Search for the cell housing the specified text and yield its [X, Y] center coordinate. 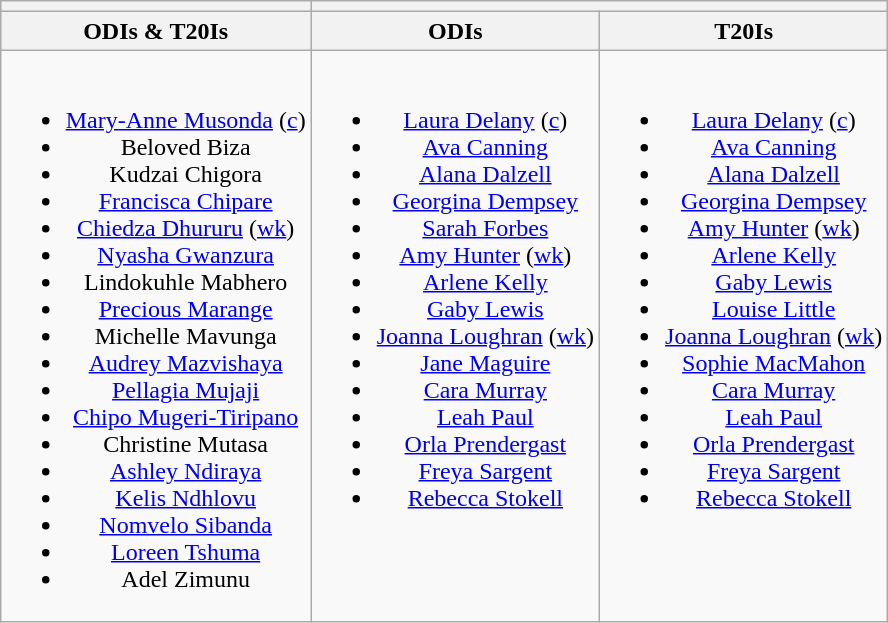
ODIs [455, 31]
T20Is [744, 31]
ODIs & T20Is [156, 31]
